Provide the (X, Y) coordinate of the cell's center where the given text is located.  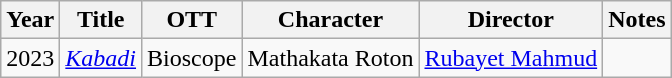
Character (330, 20)
Director (511, 20)
2023 (30, 58)
Year (30, 20)
Title (101, 20)
Notes (637, 20)
Mathakata Roton (330, 58)
Kabadi (101, 58)
OTT (192, 20)
Rubayet Mahmud (511, 58)
Bioscope (192, 58)
